Scan for the cell matching the given text and deliver its (x, y) coordinate at center. 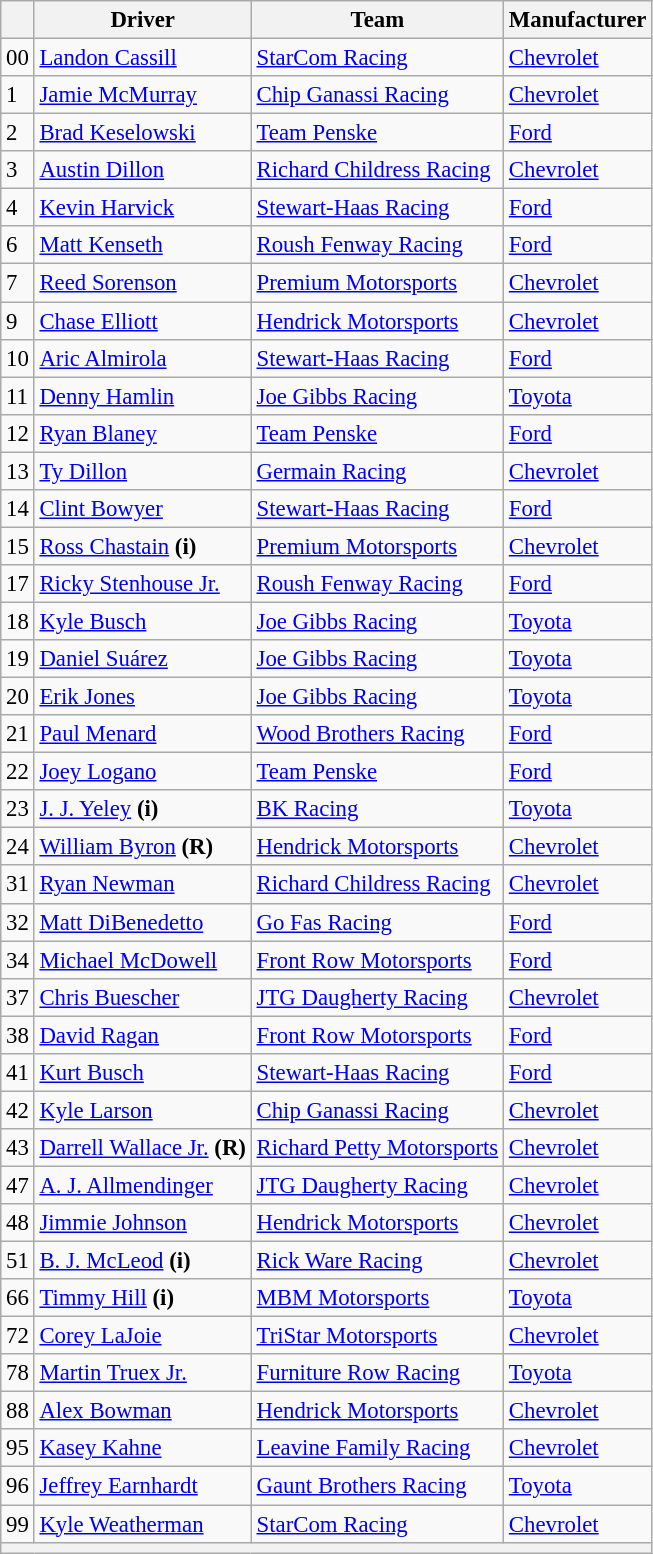
Leavine Family Racing (377, 1449)
37 (18, 997)
MBM Motorsports (377, 1298)
00 (18, 58)
18 (18, 621)
Paul Menard (142, 734)
4 (18, 208)
Matt DiBenedetto (142, 922)
Timmy Hill (i) (142, 1298)
TriStar Motorsports (377, 1336)
95 (18, 1449)
Driver (142, 20)
Denny Hamlin (142, 396)
Ty Dillon (142, 471)
Jeffrey Earnhardt (142, 1486)
Reed Sorenson (142, 283)
14 (18, 509)
78 (18, 1373)
99 (18, 1524)
Joey Logano (142, 772)
Manufacturer (578, 20)
10 (18, 358)
Aric Almirola (142, 358)
Rick Ware Racing (377, 1261)
32 (18, 922)
Ryan Blaney (142, 433)
Wood Brothers Racing (377, 734)
88 (18, 1411)
Landon Cassill (142, 58)
34 (18, 960)
13 (18, 471)
38 (18, 1035)
41 (18, 1073)
48 (18, 1223)
66 (18, 1298)
6 (18, 245)
11 (18, 396)
43 (18, 1148)
22 (18, 772)
Daniel Suárez (142, 659)
Chris Buescher (142, 997)
Furniture Row Racing (377, 1373)
Germain Racing (377, 471)
Michael McDowell (142, 960)
Kasey Kahne (142, 1449)
12 (18, 433)
7 (18, 283)
David Ragan (142, 1035)
B. J. McLeod (i) (142, 1261)
Kyle Busch (142, 621)
Go Fas Racing (377, 922)
Richard Petty Motorsports (377, 1148)
15 (18, 546)
Erik Jones (142, 697)
Martin Truex Jr. (142, 1373)
Kyle Larson (142, 1110)
Chase Elliott (142, 321)
Jimmie Johnson (142, 1223)
BK Racing (377, 809)
47 (18, 1185)
1 (18, 95)
A. J. Allmendinger (142, 1185)
Kurt Busch (142, 1073)
Kyle Weatherman (142, 1524)
21 (18, 734)
Austin Dillon (142, 170)
96 (18, 1486)
Clint Bowyer (142, 509)
42 (18, 1110)
Ryan Newman (142, 885)
2 (18, 133)
9 (18, 321)
Alex Bowman (142, 1411)
23 (18, 809)
Kevin Harvick (142, 208)
51 (18, 1261)
19 (18, 659)
Ricky Stenhouse Jr. (142, 584)
3 (18, 170)
Team (377, 20)
17 (18, 584)
Matt Kenseth (142, 245)
Jamie McMurray (142, 95)
72 (18, 1336)
31 (18, 885)
Corey LaJoie (142, 1336)
20 (18, 697)
24 (18, 847)
Gaunt Brothers Racing (377, 1486)
Darrell Wallace Jr. (R) (142, 1148)
Brad Keselowski (142, 133)
Ross Chastain (i) (142, 546)
William Byron (R) (142, 847)
J. J. Yeley (i) (142, 809)
